Provide the (X, Y) coordinate of the cell's center where the given text is located.  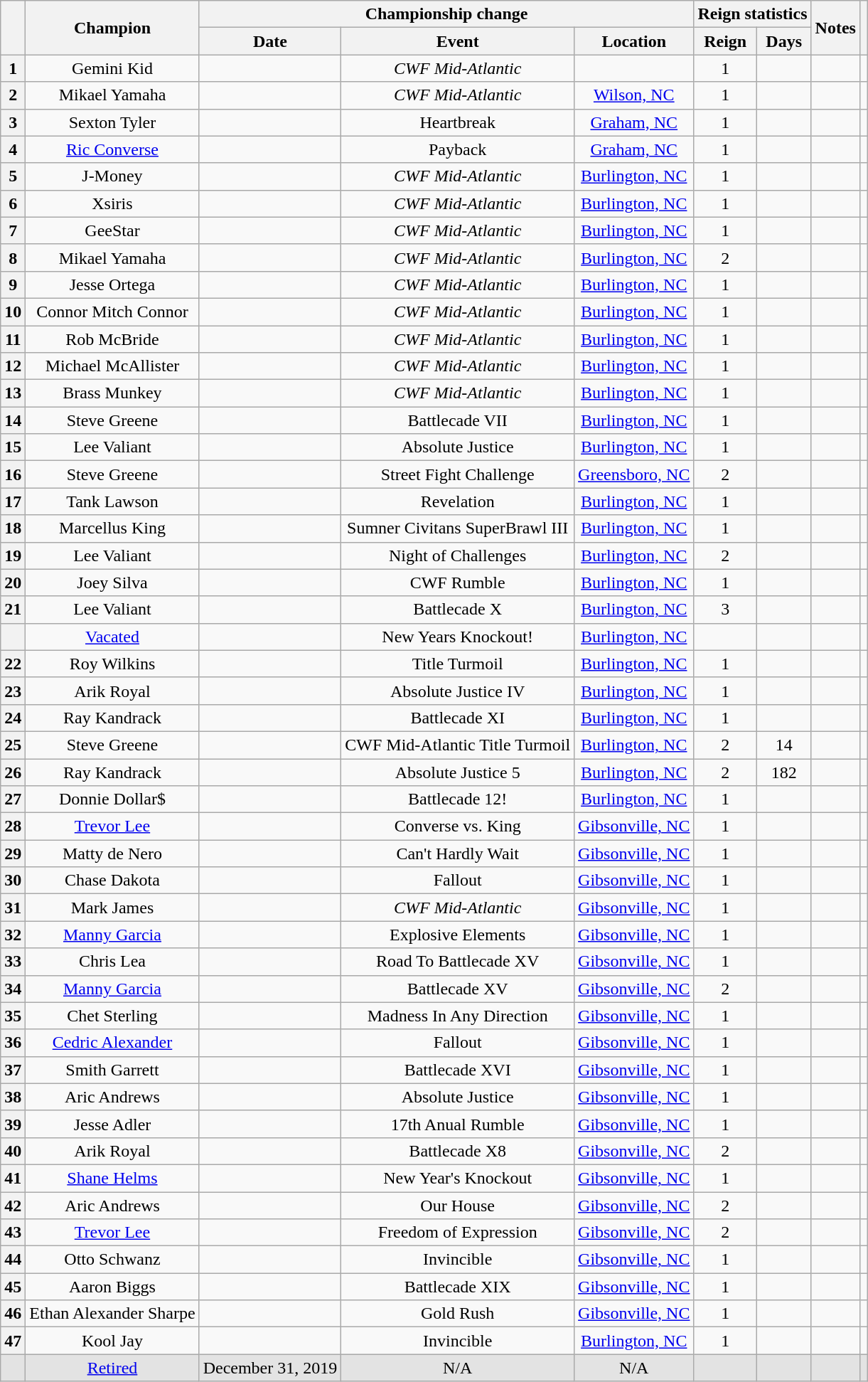
25 (13, 745)
43 (13, 1233)
8 (13, 257)
35 (13, 1016)
Battlecade XIX (458, 1287)
Battlecade XI (458, 718)
Sexton Tyler (112, 122)
29 (13, 854)
Wilson, NC (634, 95)
182 (783, 772)
17 (13, 501)
Aaron Biggs (112, 1287)
Rob McBride (112, 339)
Matty de Nero (112, 854)
6 (13, 203)
Revelation (458, 501)
40 (13, 1151)
Heartbreak (458, 122)
Battlecade XV (458, 989)
21 (13, 610)
Event (458, 41)
Jesse Ortega (112, 285)
45 (13, 1287)
Night of Challenges (458, 556)
Shane Helms (112, 1178)
17th Anual Rumble (458, 1124)
12 (13, 366)
Madness In Any Direction (458, 1016)
Champion (112, 28)
Title Turmoil (458, 664)
Battlecade X8 (458, 1151)
Absolute Justice 5 (458, 772)
Jesse Adler (112, 1124)
CWF Mid-Atlantic Title Turmoil (458, 745)
New Years Knockout! (458, 637)
New Year's Knockout (458, 1178)
30 (13, 881)
46 (13, 1314)
41 (13, 1178)
December 31, 2019 (270, 1368)
13 (13, 393)
18 (13, 528)
Notes (835, 28)
Xsiris (112, 203)
Reign statistics (752, 14)
Kool Jay (112, 1341)
34 (13, 989)
Retired (112, 1368)
Smith Garrett (112, 1070)
Battlecade X (458, 610)
Days (783, 41)
15 (13, 447)
Donnie Dollar$ (112, 799)
23 (13, 691)
Gold Rush (458, 1314)
Payback (458, 149)
Chris Lea (112, 962)
Chase Dakota (112, 881)
Otto Schwanz (112, 1260)
Freedom of Expression (458, 1233)
24 (13, 718)
Location (634, 41)
Joey Silva (112, 583)
42 (13, 1206)
5 (13, 176)
Battlecade 12! (458, 799)
37 (13, 1070)
47 (13, 1341)
9 (13, 285)
Reign (725, 41)
31 (13, 908)
10 (13, 312)
Date (270, 41)
Road To Battlecade XV (458, 962)
20 (13, 583)
GeeStar (112, 230)
32 (13, 935)
Mark James (112, 908)
38 (13, 1097)
19 (13, 556)
Michael McAllister (112, 366)
CWF Rumble (458, 583)
Roy Wilkins (112, 664)
J-Money (112, 176)
Tank Lawson (112, 501)
33 (13, 962)
Vacated (112, 637)
11 (13, 339)
4 (13, 149)
Our House (458, 1206)
Absolute Justice IV (458, 691)
16 (13, 474)
Championship change (446, 14)
Gemini Kid (112, 68)
Explosive Elements (458, 935)
Marcellus King (112, 528)
Greensboro, NC (634, 474)
Street Fight Challenge (458, 474)
44 (13, 1260)
Battlecade XVI (458, 1070)
22 (13, 664)
27 (13, 799)
Can't Hardly Wait (458, 854)
Brass Munkey (112, 393)
39 (13, 1124)
Battlecade VII (458, 420)
28 (13, 826)
Chet Sterling (112, 1016)
26 (13, 772)
Converse vs. King (458, 826)
36 (13, 1043)
7 (13, 230)
Ethan Alexander Sharpe (112, 1314)
Ric Converse (112, 149)
Cedric Alexander (112, 1043)
Connor Mitch Connor (112, 312)
Sumner Civitans SuperBrawl III (458, 528)
